Return the [x, y] coordinate for the center point of the cell that contains the specified text.  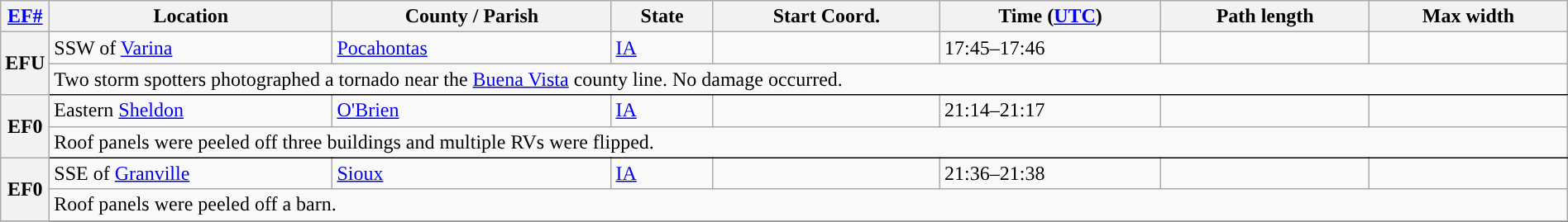
Max width [1469, 17]
Time (UTC) [1050, 17]
Pocahontas [471, 48]
EF# [25, 17]
County / Parish [471, 17]
SSW of Varina [191, 48]
Roof panels were peeled off a barn. [809, 205]
Roof panels were peeled off three buildings and multiple RVs were flipped. [809, 142]
21:14–21:17 [1050, 111]
Path length [1265, 17]
SSE of Granville [191, 173]
Two storm spotters photographed a tornado near the Buena Vista county line. No damage occurred. [809, 79]
Eastern Sheldon [191, 111]
State [662, 17]
21:36–21:38 [1050, 173]
Start Coord. [826, 17]
Location [191, 17]
EFU [25, 64]
17:45–17:46 [1050, 48]
Sioux [471, 173]
O'Brien [471, 111]
